Find where the given text appears and provide that cell's center as (X, Y) coordinate. 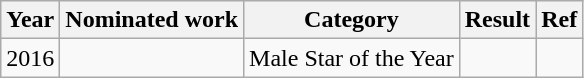
Year (30, 20)
Nominated work (152, 20)
2016 (30, 58)
Category (352, 20)
Ref (560, 20)
Male Star of the Year (352, 58)
Result (497, 20)
